Identify which cell holds the provided text, then report its (x, y) central coordinate. 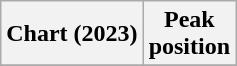
Chart (2023) (72, 34)
Peakposition (189, 34)
